Return the (x, y) coordinate for the center point of the cell that contains the specified text.  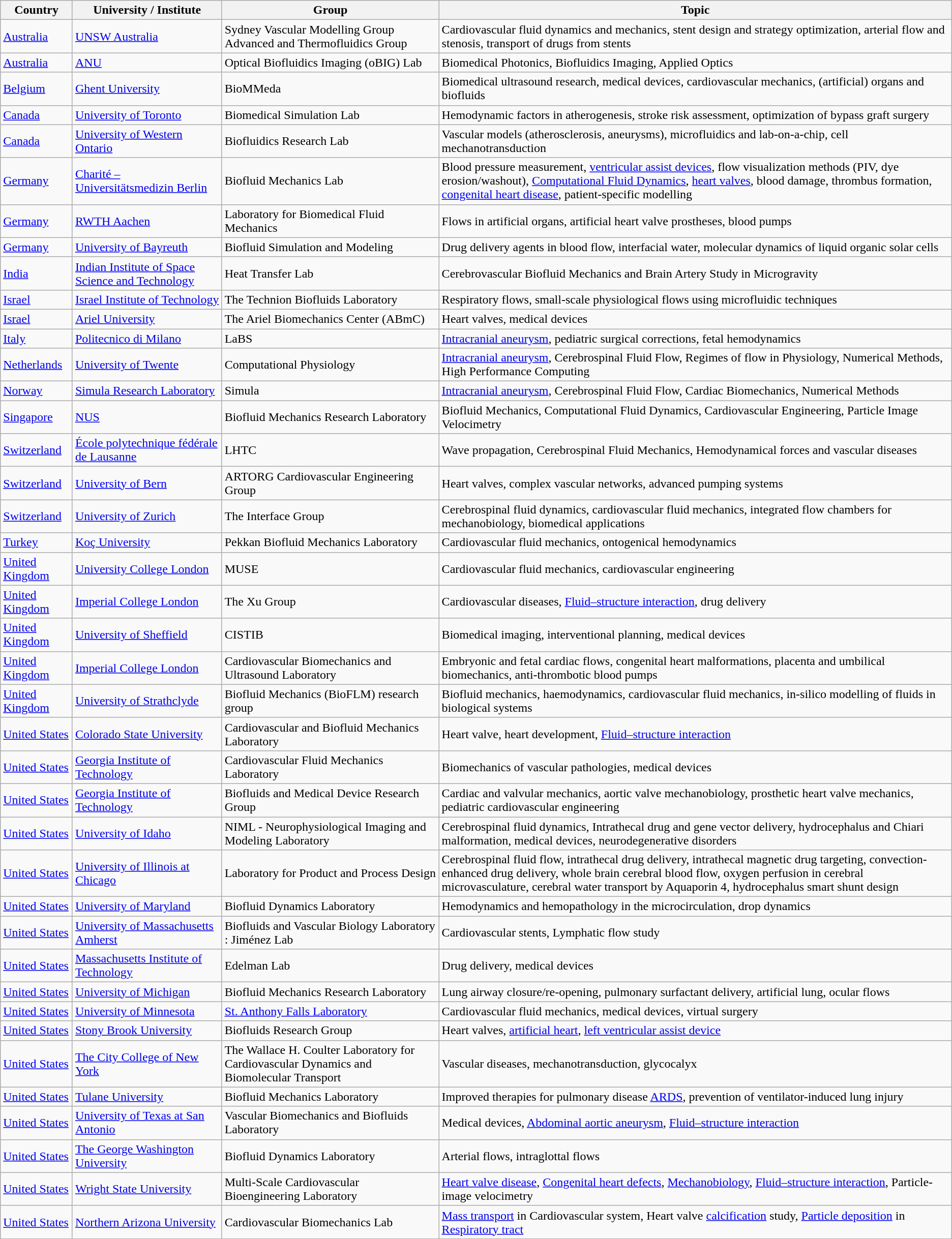
UNSW Australia (147, 37)
Heart valves, medical devices (695, 319)
Arterial flows, intraglottal flows (695, 1156)
Norway (37, 391)
Cardiovascular diseases, Fluid–structure interaction, drug delivery (695, 602)
University of Illinois at Chicago (147, 873)
Turkey (37, 542)
Simula Research Laboratory (147, 391)
Optical Biofluidics Imaging (oBIG) Lab (331, 63)
Heart valves, artificial heart, left ventricular assist device (695, 1031)
The Technion Biofluids Laboratory (331, 299)
University of Strathclyde (147, 701)
University of Western Ontario (147, 141)
Computational Physiology (331, 365)
University of Twente (147, 365)
University of Bayreuth (147, 247)
NIML - Neurophysiological Imaging and Modeling Laboratory (331, 833)
Italy (37, 338)
University of Maryland (147, 906)
Politecnico di Milano (147, 338)
Biomedical imaging, interventional planning, medical devices (695, 634)
Multi-Scale Cardiovascular Bioengineering Laboratory (331, 1189)
Biofluid Mechanics, Computational Fluid Dynamics, Cardiovascular Engineering, Particle Image Velocimetry (695, 417)
Medical devices, Abdominal aortic aneurysm, Fluid–structure interaction (695, 1123)
University of Idaho (147, 833)
Biofluid Mechanics Laboratory (331, 1097)
Biomechanics of vascular pathologies, medical devices (695, 767)
The George Washington University (147, 1156)
Heat Transfer Lab (331, 274)
Hemodynamics and hemopathology in the microcirculation, drop dynamics (695, 906)
Cardiovascular Biomechanics and Ultrasound Laboratory (331, 668)
Cardiovascular stents, Lymphatic flow study (695, 932)
Colorado State University (147, 734)
Vascular diseases, mechanotransduction, glycocalyx (695, 1064)
Biofluid Mechanics (BioFLM) research group (331, 701)
University of Toronto (147, 115)
The Wallace H. Coulter Laboratory for Cardiovascular Dynamics and Biomolecular Transport (331, 1064)
Singapore (37, 417)
Charité – Universitätsmedizin Berlin (147, 181)
Vascular Biomechanics and Biofluids Laboratory (331, 1123)
Biofluid Simulation and Modeling (331, 247)
Ariel University (147, 319)
NUS (147, 417)
RWTH Aachen (147, 221)
Cardiovascular Fluid Mechanics Laboratory (331, 767)
Biofluids Research Group (331, 1031)
Vascular models (atherosclerosis, aneurysms), microfluidics and lab-on-a-chip, cell mechanotransduction (695, 141)
Drug delivery agents in blood flow, interfacial water, molecular dynamics of liquid organic solar cells (695, 247)
The Interface Group (331, 517)
Improved therapies for pulmonary disease ARDS, prevention of ventilator-induced lung injury (695, 1097)
Respiratory flows, small-scale physiological flows using microfluidic techniques (695, 299)
Cardiovascular and Biofluid Mechanics Laboratory (331, 734)
Biofluid mechanics, haemodynamics, cardiovascular fluid mechanics, in-silico modelling of fluids in biological systems (695, 701)
Lung airway closure/re-opening, pulmonary surfactant delivery, artificial lung, ocular flows (695, 992)
Laboratory for Product and Process Design (331, 873)
Edelman Lab (331, 966)
Stony Brook University (147, 1031)
University of Massachusetts Amherst (147, 932)
Cardiovascular fluid mechanics, medical devices, virtual surgery (695, 1011)
Cardiac and valvular mechanics, aortic valve mechanobiology, prosthetic heart valve mechanics, pediatric cardiovascular engineering (695, 800)
Mass transport in Cardiovascular system, Heart valve calcification study, Particle deposition in Respiratory tract (695, 1222)
Wright State University (147, 1189)
University of Zurich (147, 517)
University of Bern (147, 483)
Biofluids and Vascular Biology Laboratory : Jiménez Lab (331, 932)
Cardiovascular fluid mechanics, cardiovascular engineering (695, 568)
University of Michigan (147, 992)
St. Anthony Falls Laboratory (331, 1011)
Cardiovascular Biomechanics Lab (331, 1222)
University of Sheffield (147, 634)
Intracranial aneurysm, Cerebrospinal Fluid Flow, Regimes of flow in Physiology, Numerical Methods, High Performance Computing (695, 365)
Intracranial aneurysm, Cerebrospinal Fluid Flow, Cardiac Biomechanics, Numerical Methods (695, 391)
Cerebrovascular Biofluid Mechanics and Brain Artery Study in Microgravity (695, 274)
Laboratory for Biomedical Fluid Mechanics (331, 221)
Group (331, 10)
Country (37, 10)
MUSE (331, 568)
LaBS (331, 338)
ARTORG Cardiovascular Engineering Group (331, 483)
Drug delivery, medical devices (695, 966)
India (37, 274)
Embryonic and fetal cardiac flows, congenital heart malformations, placenta and umbilical biomechanics, anti-thrombotic blood pumps (695, 668)
ANU (147, 63)
Cardiovascular fluid dynamics and mechanics, stent design and strategy optimization, arterial flow and stenosis, transport of drugs from stents (695, 37)
Biomedical Photonics, Biofluidics Imaging, Applied Optics (695, 63)
Northern Arizona University (147, 1222)
Belgium (37, 88)
Tulane University (147, 1097)
Israel Institute of Technology (147, 299)
Cardiovascular fluid mechanics, ontogenical hemodynamics (695, 542)
Heart valves, complex vascular networks, advanced pumping systems (695, 483)
Topic (695, 10)
University of Minnesota (147, 1011)
Intracranial aneurysm, pediatric surgical corrections, fetal hemodynamics (695, 338)
BioMMeda (331, 88)
Simula (331, 391)
Hemodynamic factors in atherogenesis, stroke risk assessment, optimization of bypass graft surgery (695, 115)
Ghent University (147, 88)
LHTC (331, 450)
Indian Institute of Space Science and Technology (147, 274)
Biofluid Mechanics Lab (331, 181)
The Xu Group (331, 602)
The Ariel Biomechanics Center (ABmC) (331, 319)
University of Texas at San Antonio (147, 1123)
Biomedical Simulation Lab (331, 115)
Cerebrospinal fluid dynamics, cardiovascular fluid mechanics, integrated flow chambers for mechanobiology, biomedical applications (695, 517)
Wave propagation, Cerebrospinal Fluid Mechanics, Hemodynamical forces and vascular diseases (695, 450)
Koç University (147, 542)
Biofluidics Research Lab (331, 141)
Flows in artificial organs, artificial heart valve prostheses, blood pumps (695, 221)
Pekkan Biofluid Mechanics Laboratory (331, 542)
Biomedical ultrasound research, medical devices, cardiovascular mechanics, (artificial) organs and biofluids (695, 88)
University College London (147, 568)
Massachusetts Institute of Technology (147, 966)
CISTIB (331, 634)
Heart valve, heart development, Fluid–structure interaction (695, 734)
University / Institute (147, 10)
Netherlands (37, 365)
Sydney Vascular Modelling Group Advanced and Thermofluidics Group (331, 37)
École polytechnique fédérale de Lausanne (147, 450)
The City College of New York (147, 1064)
Heart valve disease, Congenital heart defects, Mechanobiology, Fluid–structure interaction, Particle-image velocimetry (695, 1189)
Biofluids and Medical Device Research Group (331, 800)
